Output the [X, Y] coordinate of the center of the cell containing the given text.  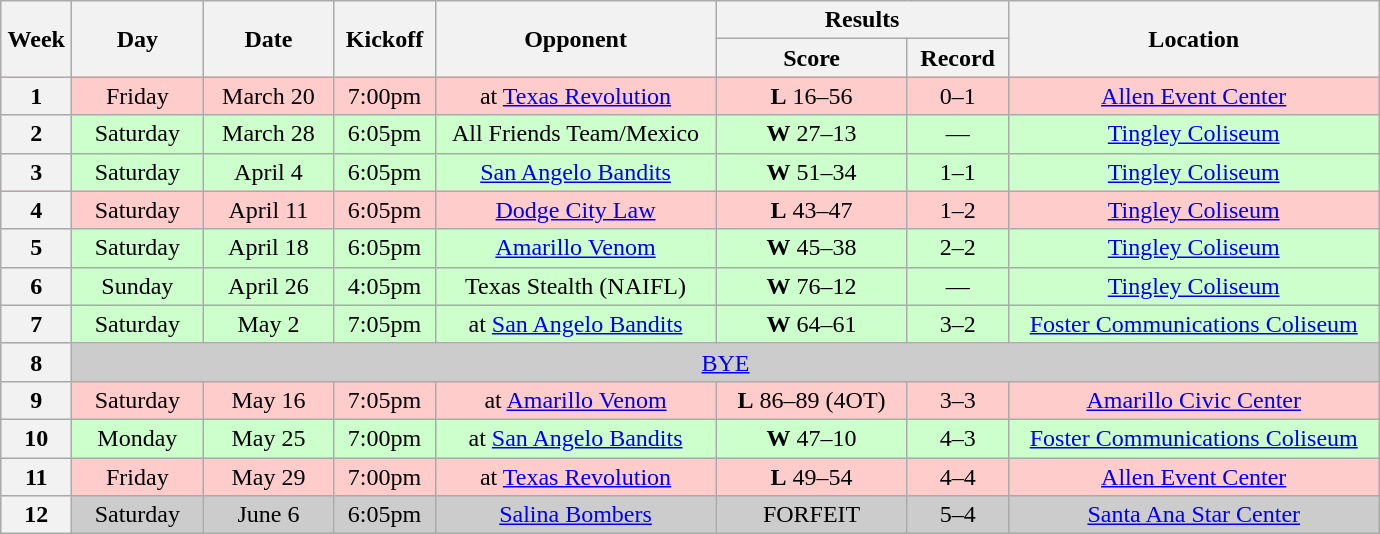
L 16–56 [812, 96]
W 45–38 [812, 248]
L 49–54 [812, 477]
April 4 [268, 172]
April 11 [268, 210]
Location [1194, 39]
May 2 [268, 324]
W 47–10 [812, 438]
6 [36, 286]
5–4 [958, 515]
4 [36, 210]
8 [36, 362]
March 28 [268, 134]
May 25 [268, 438]
April 18 [268, 248]
San Angelo Bandits [576, 172]
Amarillo Civic Center [1194, 400]
Texas Stealth (NAIFL) [576, 286]
W 64–61 [812, 324]
Dodge City Law [576, 210]
W 51–34 [812, 172]
at Amarillo Venom [576, 400]
12 [36, 515]
Week [36, 39]
W 27–13 [812, 134]
June 6 [268, 515]
April 26 [268, 286]
Sunday [138, 286]
L 86–89 (4OT) [812, 400]
Kickoff [384, 39]
4:05pm [384, 286]
1 [36, 96]
May 16 [268, 400]
5 [36, 248]
All Friends Team/Mexico [576, 134]
Date [268, 39]
Monday [138, 438]
7 [36, 324]
2 [36, 134]
W 76–12 [812, 286]
Opponent [576, 39]
Salina Bombers [576, 515]
Santa Ana Star Center [1194, 515]
L 43–47 [812, 210]
BYE [726, 362]
Amarillo Venom [576, 248]
3 [36, 172]
10 [36, 438]
4–3 [958, 438]
Record [958, 58]
4–4 [958, 477]
3–3 [958, 400]
Score [812, 58]
2–2 [958, 248]
9 [36, 400]
1–1 [958, 172]
11 [36, 477]
0–1 [958, 96]
Day [138, 39]
1–2 [958, 210]
FORFEIT [812, 515]
Results [862, 20]
May 29 [268, 477]
March 20 [268, 96]
3–2 [958, 324]
